Determine the (x, y) coordinate at the center of the cell enclosing the given text.  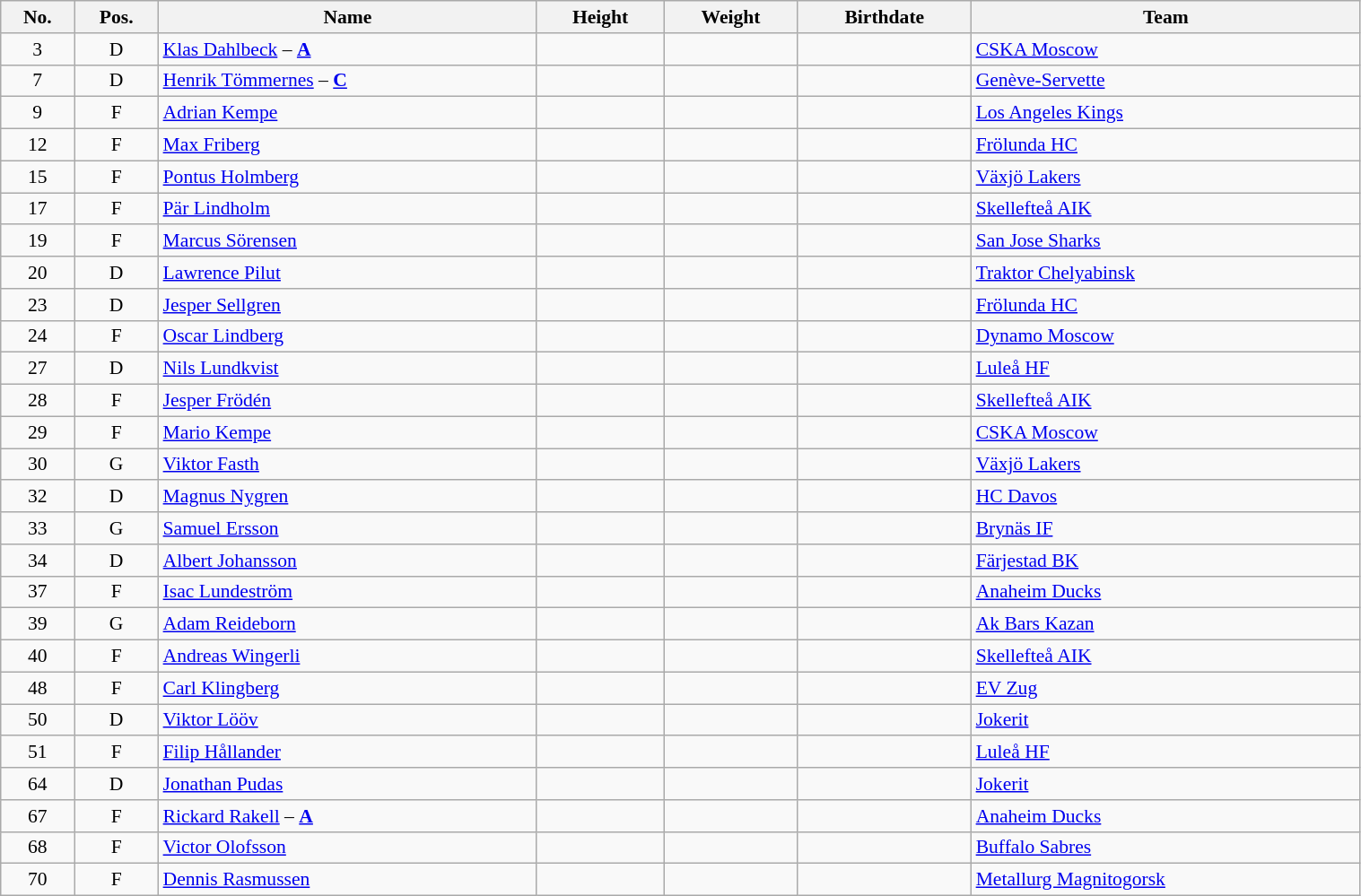
No. (38, 17)
Samuel Ersson (348, 528)
48 (38, 688)
24 (38, 336)
Jesper Frödén (348, 401)
Victor Olofsson (348, 848)
39 (38, 624)
Ak Bars Kazan (1166, 624)
Height (600, 17)
19 (38, 241)
Metallurg Magnitogorsk (1166, 880)
Lawrence Pilut (348, 273)
20 (38, 273)
Carl Klingberg (348, 688)
32 (38, 497)
Name (348, 17)
Klas Dahlbeck – A (348, 49)
50 (38, 720)
28 (38, 401)
3 (38, 49)
64 (38, 784)
27 (38, 369)
Färjestad BK (1166, 561)
Max Friberg (348, 145)
San Jose Sharks (1166, 241)
Nils Lundkvist (348, 369)
23 (38, 305)
Adam Reideborn (348, 624)
Magnus Nygren (348, 497)
Viktor Fasth (348, 465)
40 (38, 657)
29 (38, 432)
Brynäs IF (1166, 528)
Pär Lindholm (348, 209)
Adrian Kempe (348, 113)
Genève-Servette (1166, 81)
Birthdate (885, 17)
Jesper Sellgren (348, 305)
67 (38, 816)
51 (38, 752)
Isac Lundeström (348, 592)
Mario Kempe (348, 432)
33 (38, 528)
Dennis Rasmussen (348, 880)
9 (38, 113)
Oscar Lindberg (348, 336)
Rickard Rakell – A (348, 816)
Jonathan Pudas (348, 784)
Pos. (117, 17)
34 (38, 561)
HC Davos (1166, 497)
Viktor Lööv (348, 720)
Traktor Chelyabinsk (1166, 273)
Albert Johansson (348, 561)
EV Zug (1166, 688)
Team (1166, 17)
Henrik Tömmernes – C (348, 81)
Pontus Holmberg (348, 177)
70 (38, 880)
Weight (730, 17)
30 (38, 465)
Andreas Wingerli (348, 657)
7 (38, 81)
Los Angeles Kings (1166, 113)
68 (38, 848)
37 (38, 592)
Dynamo Moscow (1166, 336)
Filip Hållander (348, 752)
Buffalo Sabres (1166, 848)
12 (38, 145)
17 (38, 209)
Marcus Sörensen (348, 241)
15 (38, 177)
